Search for the cell housing the specified text and yield its [x, y] center coordinate. 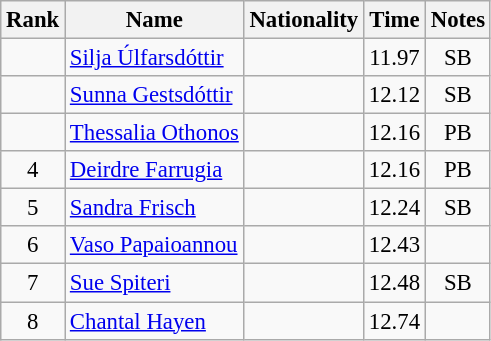
Thessalia Othonos [155, 133]
Sunna Gestsdóttir [155, 95]
Chantal Hayen [155, 321]
Nationality [304, 20]
4 [33, 170]
Rank [33, 20]
Notes [458, 20]
7 [33, 283]
8 [33, 321]
Sandra Frisch [155, 208]
Name [155, 20]
Deirdre Farrugia [155, 170]
11.97 [395, 58]
Silja Úlfarsdóttir [155, 58]
5 [33, 208]
Vaso Papaioannou [155, 245]
12.43 [395, 245]
6 [33, 245]
12.12 [395, 95]
12.24 [395, 208]
12.74 [395, 321]
Sue Spiteri [155, 283]
Time [395, 20]
12.48 [395, 283]
